Return [x, y] of the center of cell containing provided text 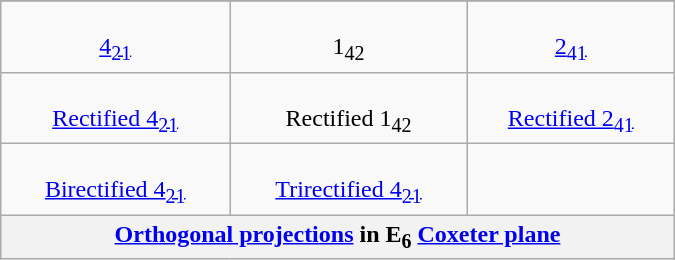
Birectified 421 [116, 178]
421 [116, 36]
Rectified 142 [349, 108]
Rectified 241 [570, 108]
Rectified 421 [116, 108]
Orthogonal projections in E6 Coxeter plane [338, 237]
241 [570, 36]
142 [349, 36]
Trirectified 421 [349, 178]
